Find where the given text appears and provide that cell's center as [X, Y] coordinate. 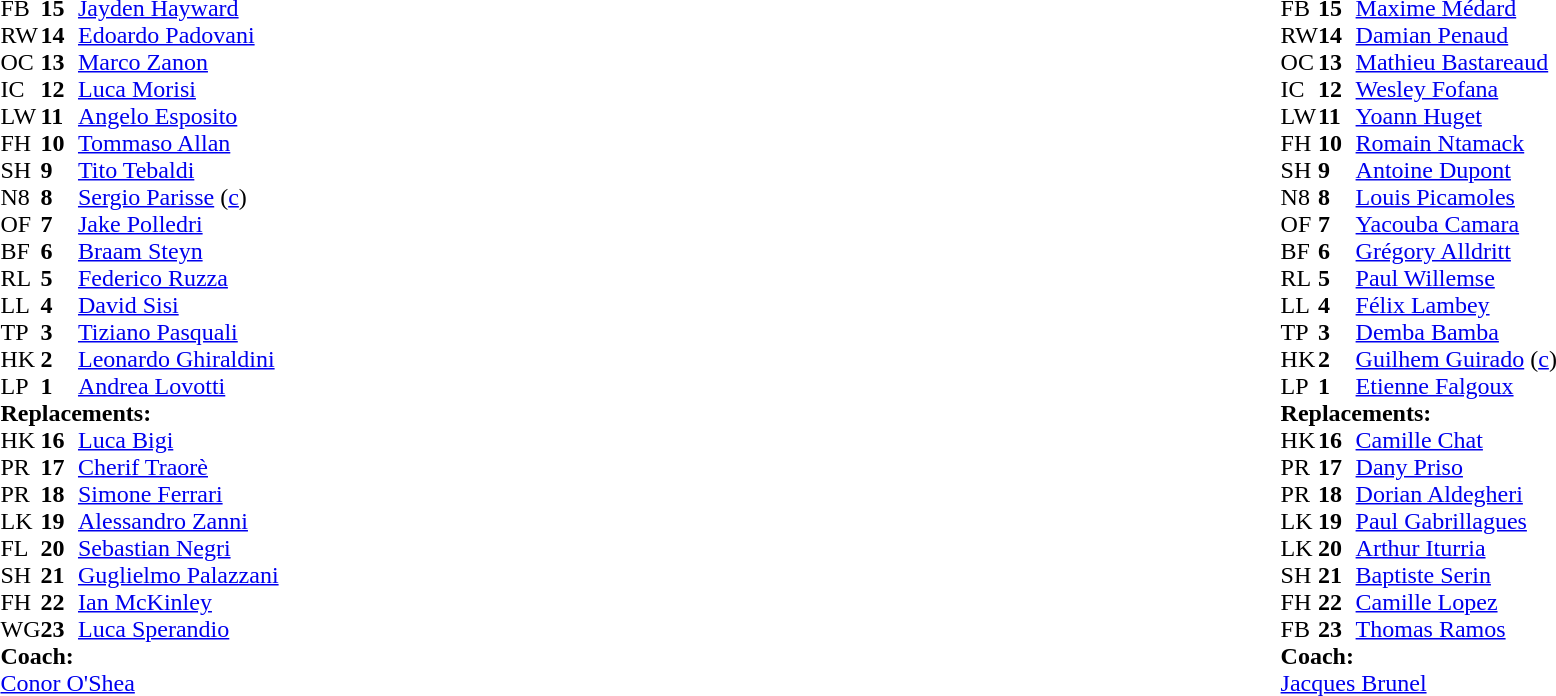
Alessandro Zanni [178, 522]
Tommaso Allan [178, 144]
Luca Sperandio [178, 630]
Luca Bigi [178, 440]
Simone Ferrari [178, 494]
Tiziano Pasquali [178, 332]
WG [20, 630]
Jake Polledri [178, 224]
Cherif Traorè [178, 468]
FB [1300, 630]
FL [20, 548]
Federico Ruzza [178, 278]
Andrea Lovotti [178, 386]
Coach: [139, 656]
Sebastian Negri [178, 548]
Angelo Esposito [178, 116]
Edoardo Padovani [178, 36]
Braam Steyn [178, 252]
Leonardo Ghiraldini [178, 360]
Marco Zanon [178, 62]
Luca Morisi [178, 90]
Ian McKinley [178, 602]
David Sisi [178, 306]
Sergio Parisse (c) [178, 198]
Guglielmo Palazzani [178, 576]
Tito Tebaldi [178, 170]
Replacements: [139, 414]
